Output the [x, y] coordinate of the center of the cell containing the given text.  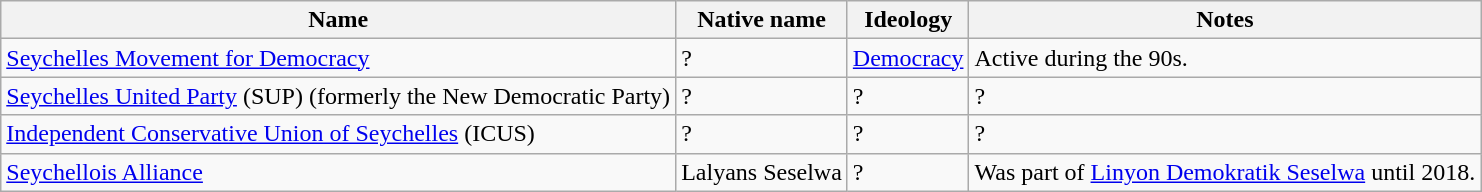
Native name [762, 20]
Was part of Linyon Demokratik Seselwa until 2018. [1225, 172]
Name [338, 20]
Ideology [908, 20]
Lalyans Seselwa [762, 172]
Independent Conservative Union of Seychelles (ICUS) [338, 134]
Notes [1225, 20]
Seychelles United Party (SUP) (formerly the New Democratic Party) [338, 96]
Active during the 90s. [1225, 58]
Seychellois Alliance [338, 172]
Democracy [908, 58]
Seychelles Movement for Democracy [338, 58]
